Return [x, y] of the center of cell containing provided text 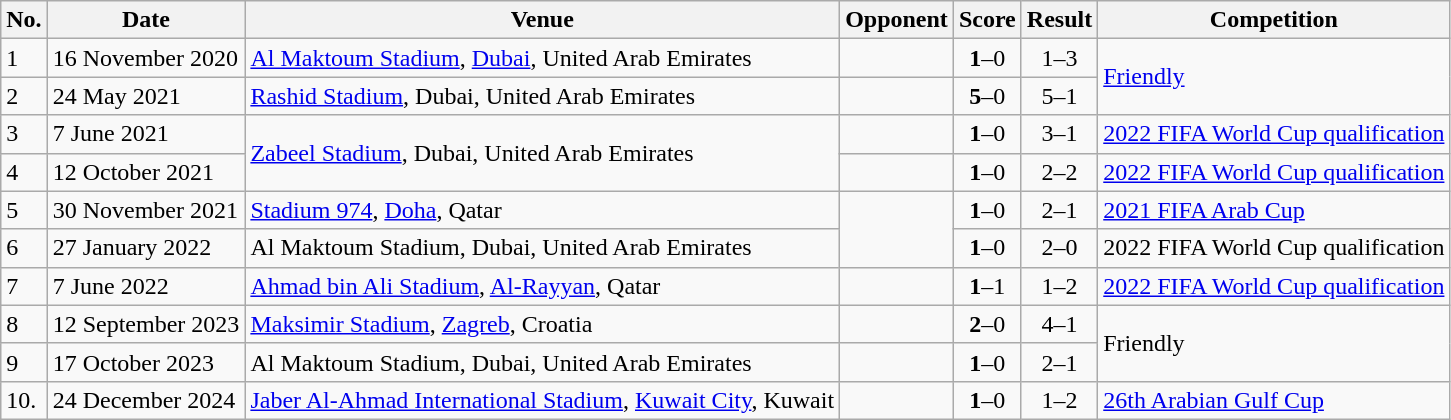
Rashid Stadium, Dubai, United Arab Emirates [542, 96]
27 January 2022 [146, 248]
26th Arabian Gulf Cup [1274, 400]
Opponent [897, 20]
5–0 [987, 96]
24 December 2024 [146, 400]
17 October 2023 [146, 362]
7 June 2022 [146, 286]
9 [24, 362]
1–3 [1059, 58]
No. [24, 20]
12 September 2023 [146, 324]
2–2 [1059, 172]
4–1 [1059, 324]
7 [24, 286]
12 October 2021 [146, 172]
Score [987, 20]
Jaber Al-Ahmad International Stadium, Kuwait City, Kuwait [542, 400]
30 November 2021 [146, 210]
5 [24, 210]
3–1 [1059, 134]
1 [24, 58]
Maksimir Stadium, Zagreb, Croatia [542, 324]
2 [24, 96]
Ahmad bin Ali Stadium, Al-Rayyan, Qatar [542, 286]
Stadium 974, Doha, Qatar [542, 210]
7 June 2021 [146, 134]
4 [24, 172]
2021 FIFA Arab Cup [1274, 210]
5–1 [1059, 96]
10. [24, 400]
Date [146, 20]
6 [24, 248]
Competition [1274, 20]
8 [24, 324]
Result [1059, 20]
Zabeel Stadium, Dubai, United Arab Emirates [542, 153]
24 May 2021 [146, 96]
3 [24, 134]
Venue [542, 20]
1–1 [987, 286]
16 November 2020 [146, 58]
